Return the [X, Y] coordinate for the center point of the cell that contains the specified text.  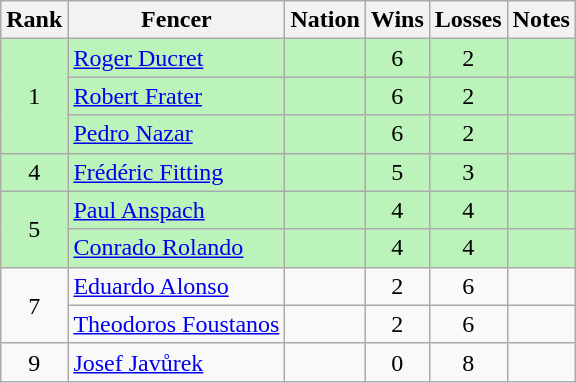
Wins [397, 20]
1 [34, 96]
Roger Ducret [176, 58]
Frédéric Fitting [176, 172]
Robert Frater [176, 96]
Fencer [176, 20]
Josef Javůrek [176, 362]
0 [397, 362]
9 [34, 362]
Pedro Nazar [176, 134]
Paul Anspach [176, 210]
7 [34, 305]
3 [468, 172]
Notes [541, 20]
Losses [468, 20]
Nation [325, 20]
Eduardo Alonso [176, 286]
8 [468, 362]
Conrado Rolando [176, 248]
Rank [34, 20]
Theodoros Foustanos [176, 324]
